Identify which cell holds the provided text, then report its [X, Y] central coordinate. 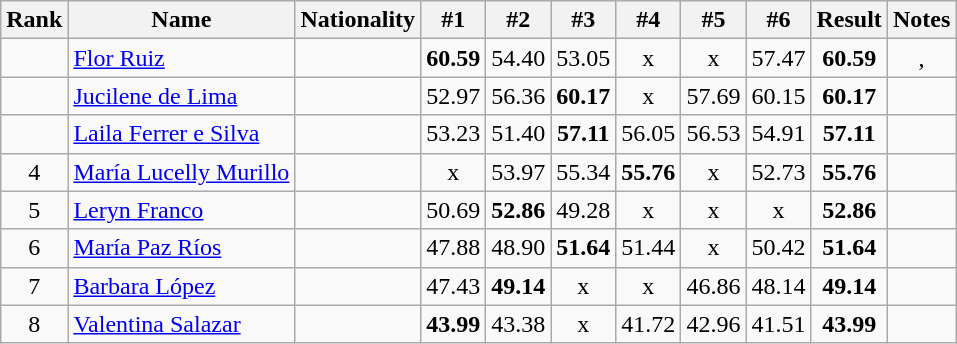
Notes [921, 20]
51.40 [518, 134]
41.51 [778, 324]
#2 [518, 20]
53.97 [518, 172]
53.05 [584, 58]
7 [34, 286]
8 [34, 324]
Jucilene de Lima [182, 96]
56.05 [648, 134]
41.72 [648, 324]
57.47 [778, 58]
53.23 [454, 134]
Nationality [358, 20]
6 [34, 248]
48.14 [778, 286]
46.86 [714, 286]
54.40 [518, 58]
Leryn Franco [182, 210]
47.43 [454, 286]
56.53 [714, 134]
57.69 [714, 96]
55.34 [584, 172]
48.90 [518, 248]
60.15 [778, 96]
Laila Ferrer e Silva [182, 134]
54.91 [778, 134]
49.28 [584, 210]
#5 [714, 20]
52.97 [454, 96]
43.38 [518, 324]
56.36 [518, 96]
Result [849, 20]
42.96 [714, 324]
47.88 [454, 248]
#4 [648, 20]
#3 [584, 20]
, [921, 58]
52.73 [778, 172]
María Paz Ríos [182, 248]
Barbara López [182, 286]
Flor Ruiz [182, 58]
4 [34, 172]
#6 [778, 20]
50.69 [454, 210]
María Lucelly Murillo [182, 172]
#1 [454, 20]
Valentina Salazar [182, 324]
50.42 [778, 248]
5 [34, 210]
Rank [34, 20]
Name [182, 20]
51.44 [648, 248]
